Extract the (X, Y) coordinate from the center of the cell holding the provided text.  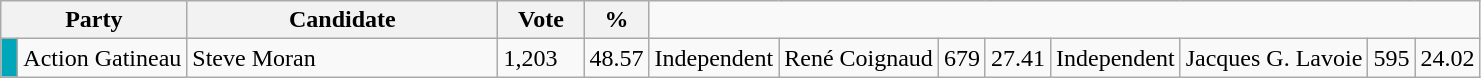
48.57 (616, 58)
Party (94, 20)
24.02 (1448, 58)
Candidate (342, 20)
1,203 (541, 58)
René Coignaud (859, 58)
595 (1392, 58)
Vote (541, 20)
% (616, 20)
679 (962, 58)
Jacques G. Lavoie (1274, 58)
Steve Moran (342, 58)
Action Gatineau (102, 58)
27.41 (1018, 58)
